Locate the cell with the specified text and output its (X, Y) center coordinate. 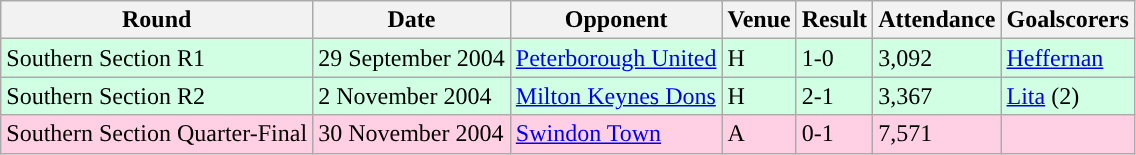
0-1 (834, 134)
Southern Section R1 (157, 58)
Round (157, 20)
Attendance (937, 20)
1-0 (834, 58)
2-1 (834, 96)
3,367 (937, 96)
Result (834, 20)
Opponent (616, 20)
Heffernan (1068, 58)
29 September 2004 (412, 58)
A (759, 134)
Date (412, 20)
Swindon Town (616, 134)
Venue (759, 20)
2 November 2004 (412, 96)
7,571 (937, 134)
Southern Section R2 (157, 96)
3,092 (937, 58)
Lita (2) (1068, 96)
Goalscorers (1068, 20)
Milton Keynes Dons (616, 96)
30 November 2004 (412, 134)
Southern Section Quarter-Final (157, 134)
Peterborough United (616, 58)
